Extract the (x, y) coordinate from the center of the cell holding the provided text.  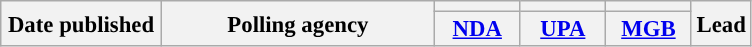
MGB (649, 30)
NDA (477, 30)
Date published (82, 24)
UPA (563, 30)
Polling agency (298, 24)
Lead (721, 24)
